Find where the given text appears and provide that cell's center as (x, y) coordinate. 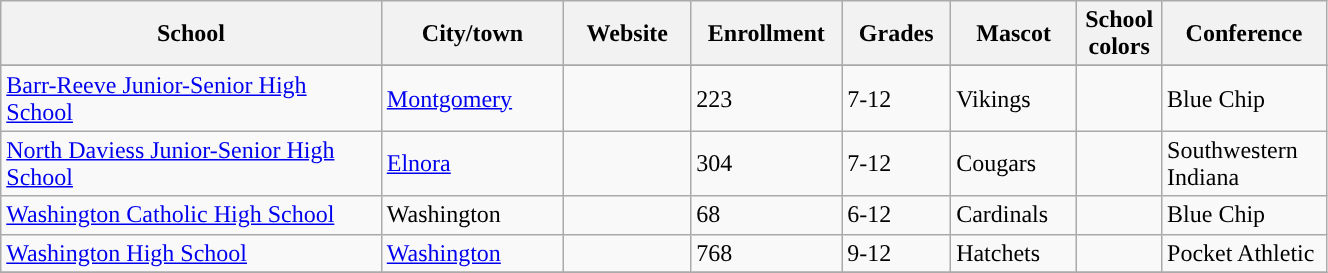
Vikings (1014, 98)
Enrollment (766, 34)
Website (628, 34)
School (192, 34)
Hatchets (1014, 253)
Mascot (1014, 34)
School colors (1120, 34)
Southwestern Indiana (1244, 164)
68 (766, 215)
Grades (896, 34)
Barr-Reeve Junior-Senior High School (192, 98)
Cardinals (1014, 215)
9-12 (896, 253)
Pocket Athletic (1244, 253)
North Daviess Junior-Senior High School (192, 164)
223 (766, 98)
Montgomery (472, 98)
768 (766, 253)
City/town (472, 34)
6-12 (896, 215)
Conference (1244, 34)
Washington High School (192, 253)
Washington Catholic High School (192, 215)
Elnora (472, 164)
Cougars (1014, 164)
304 (766, 164)
